Capture the cell that displays the provided text and extract its [X, Y] central coordinate. 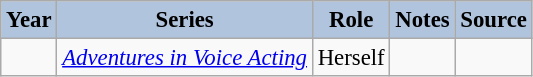
Source [494, 20]
Year [29, 20]
Series [184, 20]
Herself [351, 58]
Adventures in Voice Acting [184, 58]
Role [351, 20]
Notes [422, 20]
